Return (X, Y) of the center of cell containing provided text 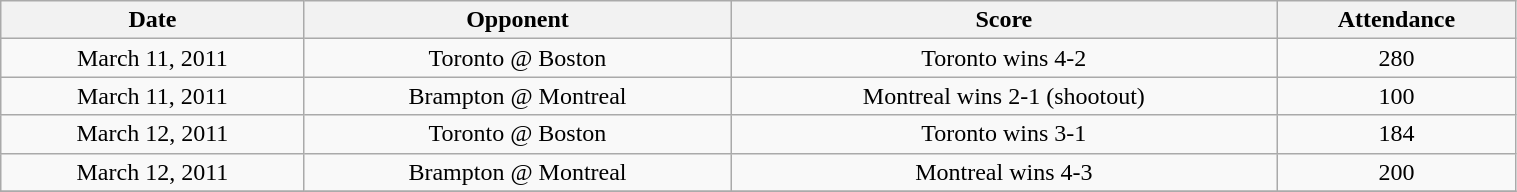
280 (1396, 58)
Date (152, 20)
184 (1396, 134)
Score (1004, 20)
Attendance (1396, 20)
Montreal wins 2-1 (shootout) (1004, 96)
200 (1396, 172)
Montreal wins 4-3 (1004, 172)
100 (1396, 96)
Opponent (518, 20)
Toronto wins 3-1 (1004, 134)
Toronto wins 4-2 (1004, 58)
